Pinpoint the cell where the given text exists, returning its (X, Y) midpoint coordinate. 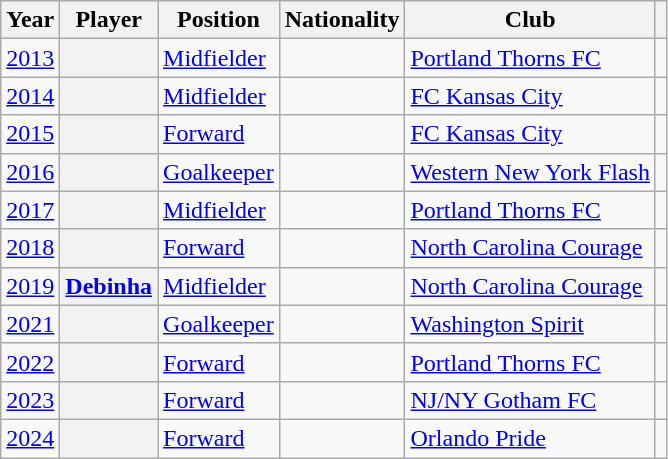
2017 (30, 210)
2015 (30, 134)
Year (30, 20)
2021 (30, 324)
Position (219, 20)
2023 (30, 400)
Debinha (109, 286)
Western New York Flash (530, 172)
Washington Spirit (530, 324)
Player (109, 20)
NJ/NY Gotham FC (530, 400)
2016 (30, 172)
2014 (30, 96)
2024 (30, 438)
2018 (30, 248)
2019 (30, 286)
2022 (30, 362)
Orlando Pride (530, 438)
Nationality (342, 20)
Club (530, 20)
2013 (30, 58)
